Pinpoint the cell where the given text exists, returning its (x, y) midpoint coordinate. 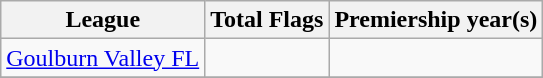
Goulburn Valley FL (103, 58)
Total Flags (267, 20)
League (103, 20)
Premiership year(s) (436, 20)
